Extract the [X, Y] coordinate from the center of the cell holding the provided text.  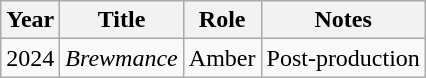
2024 [30, 58]
Role [222, 20]
Brewmance [122, 58]
Amber [222, 58]
Title [122, 20]
Post-production [343, 58]
Notes [343, 20]
Year [30, 20]
